Capture the cell that displays the provided text and extract its (X, Y) central coordinate. 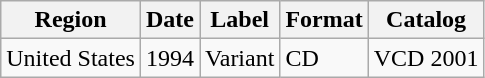
CD (324, 58)
Catalog (426, 20)
Date (170, 20)
Region (71, 20)
VCD 2001 (426, 58)
Format (324, 20)
United States (71, 58)
1994 (170, 58)
Variant (240, 58)
Label (240, 20)
